Provide the [x, y] coordinate of the cell's center where the given text is located.  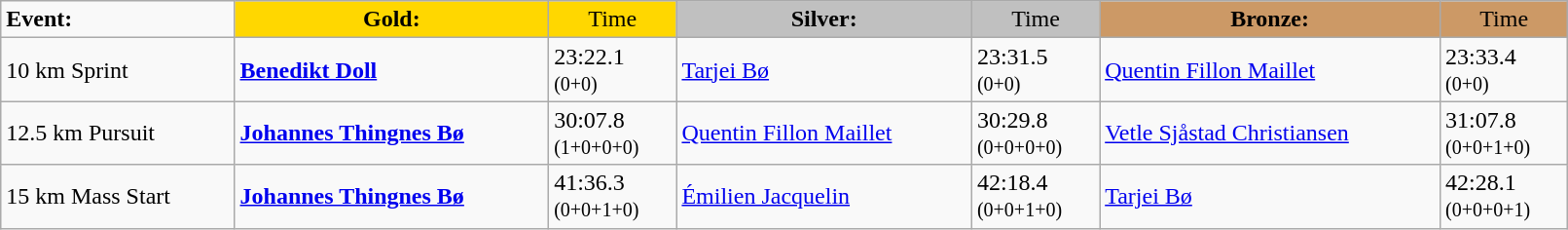
30:29.8(0+0+0+0) [1036, 133]
Bronze: [1270, 19]
12.5 km Pursuit [118, 133]
15 km Mass Start [118, 197]
23:22.1(0+0) [613, 70]
41:36.3(0+0+1+0) [613, 197]
23:31.5(0+0) [1036, 70]
Event: [118, 19]
Benedikt Doll [391, 70]
30:07.8(1+0+0+0) [613, 133]
31:07.8(0+0+1+0) [1503, 133]
Vetle Sjåstad Christiansen [1270, 133]
23:33.4(0+0) [1503, 70]
10 km Sprint [118, 70]
Émilien Jacquelin [824, 197]
42:18.4(0+0+1+0) [1036, 197]
Gold: [391, 19]
Silver: [824, 19]
42:28.1(0+0+0+1) [1503, 197]
